Find where the given text appears and provide that cell's center as [x, y] coordinate. 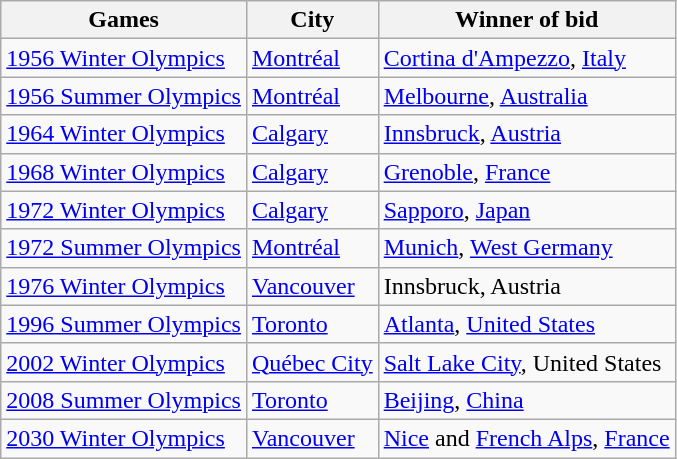
Sapporo, Japan [526, 210]
1972 Summer Olympics [124, 248]
1976 Winter Olympics [124, 286]
Melbourne, Australia [526, 96]
Atlanta, United States [526, 324]
1956 Summer Olympics [124, 96]
1972 Winter Olympics [124, 210]
Québec City [312, 362]
Cortina d'Ampezzo, Italy [526, 58]
2008 Summer Olympics [124, 400]
Grenoble, France [526, 172]
2030 Winter Olympics [124, 438]
1964 Winter Olympics [124, 134]
Games [124, 20]
Beijing, China [526, 400]
2002 Winter Olympics [124, 362]
Winner of bid [526, 20]
City [312, 20]
1968 Winter Olympics [124, 172]
1956 Winter Olympics [124, 58]
1996 Summer Olympics [124, 324]
Nice and French Alps, France [526, 438]
Munich, West Germany [526, 248]
Salt Lake City, United States [526, 362]
